Determine the [x, y] coordinate at the center of the cell enclosing the given text.  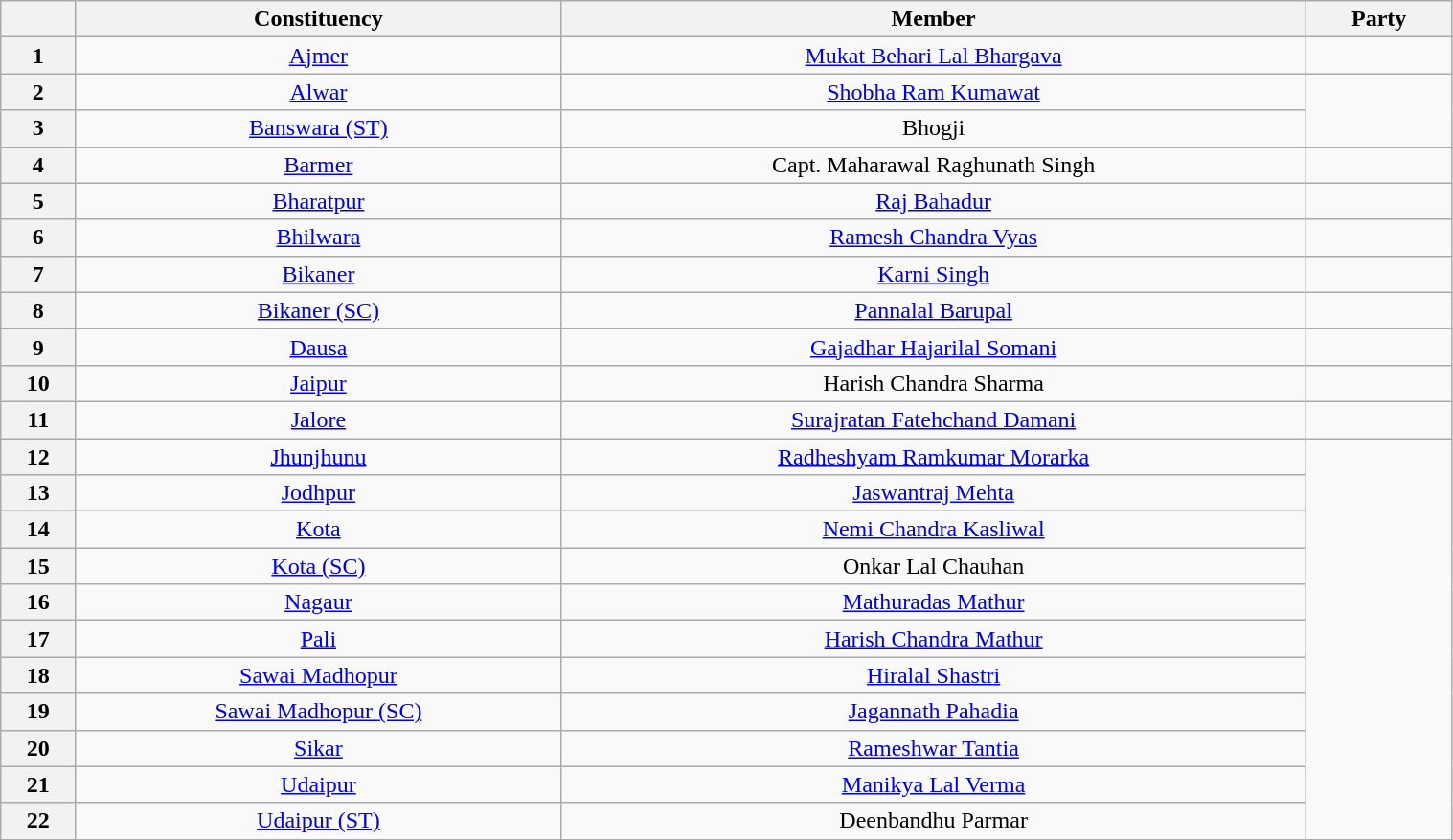
Constituency [318, 19]
Alwar [318, 92]
21 [38, 784]
16 [38, 602]
1 [38, 56]
Member [934, 19]
6 [38, 238]
Capt. Maharawal Raghunath Singh [934, 165]
7 [38, 274]
8 [38, 310]
Jaswantraj Mehta [934, 493]
Jalore [318, 420]
5 [38, 201]
Jaipur [318, 383]
19 [38, 712]
15 [38, 566]
Karni Singh [934, 274]
3 [38, 128]
9 [38, 347]
Deenbandhu Parmar [934, 821]
17 [38, 639]
Bikaner (SC) [318, 310]
Bhogji [934, 128]
Gajadhar Hajarilal Somani [934, 347]
Bikaner [318, 274]
Bhilwara [318, 238]
Udaipur (ST) [318, 821]
Sikar [318, 748]
10 [38, 383]
12 [38, 457]
Nagaur [318, 602]
Dausa [318, 347]
Kota (SC) [318, 566]
Manikya Lal Verma [934, 784]
Barmer [318, 165]
Jhunjhunu [318, 457]
Banswara (ST) [318, 128]
Radheshyam Ramkumar Morarka [934, 457]
Sawai Madhopur (SC) [318, 712]
Sawai Madhopur [318, 675]
Party [1379, 19]
Mathuradas Mathur [934, 602]
Jagannath Pahadia [934, 712]
Kota [318, 530]
Ajmer [318, 56]
Ramesh Chandra Vyas [934, 238]
Bharatpur [318, 201]
Rameshwar Tantia [934, 748]
20 [38, 748]
Udaipur [318, 784]
13 [38, 493]
Raj Bahadur [934, 201]
Nemi Chandra Kasliwal [934, 530]
18 [38, 675]
14 [38, 530]
Surajratan Fatehchand Damani [934, 420]
Jodhpur [318, 493]
Harish Chandra Sharma [934, 383]
Pali [318, 639]
Shobha Ram Kumawat [934, 92]
Onkar Lal Chauhan [934, 566]
4 [38, 165]
Pannalal Barupal [934, 310]
22 [38, 821]
2 [38, 92]
11 [38, 420]
Harish Chandra Mathur [934, 639]
Hiralal Shastri [934, 675]
Mukat Behari Lal Bhargava [934, 56]
